Search for the cell housing the specified text and yield its [x, y] center coordinate. 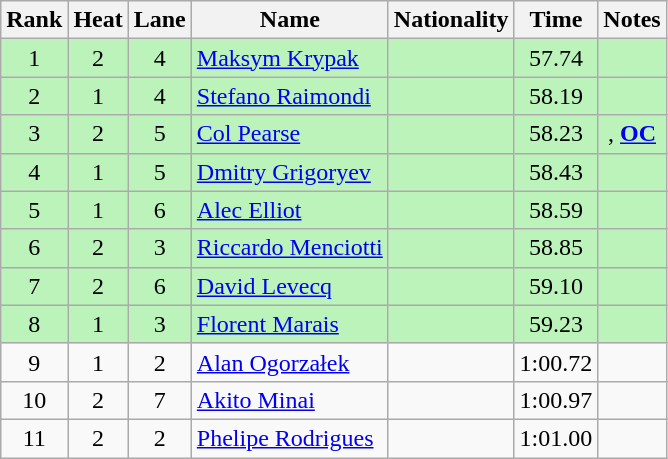
58.59 [556, 210]
, OC [632, 134]
Alec Elliot [290, 210]
Heat [98, 20]
Notes [632, 20]
Name [290, 20]
59.23 [556, 324]
Stefano Raimondi [290, 96]
David Levecq [290, 286]
10 [34, 400]
8 [34, 324]
11 [34, 438]
59.10 [556, 286]
Maksym Krypak [290, 58]
Phelipe Rodrigues [290, 438]
Nationality [451, 20]
58.23 [556, 134]
Dmitry Grigoryev [290, 172]
58.19 [556, 96]
1:01.00 [556, 438]
57.74 [556, 58]
1:00.97 [556, 400]
Time [556, 20]
58.85 [556, 248]
9 [34, 362]
Alan Ogorzałek [290, 362]
Riccardo Menciotti [290, 248]
Florent Marais [290, 324]
58.43 [556, 172]
Rank [34, 20]
Col Pearse [290, 134]
1:00.72 [556, 362]
Lane [160, 20]
Akito Minai [290, 400]
